Capture the cell that displays the provided text and extract its [X, Y] central coordinate. 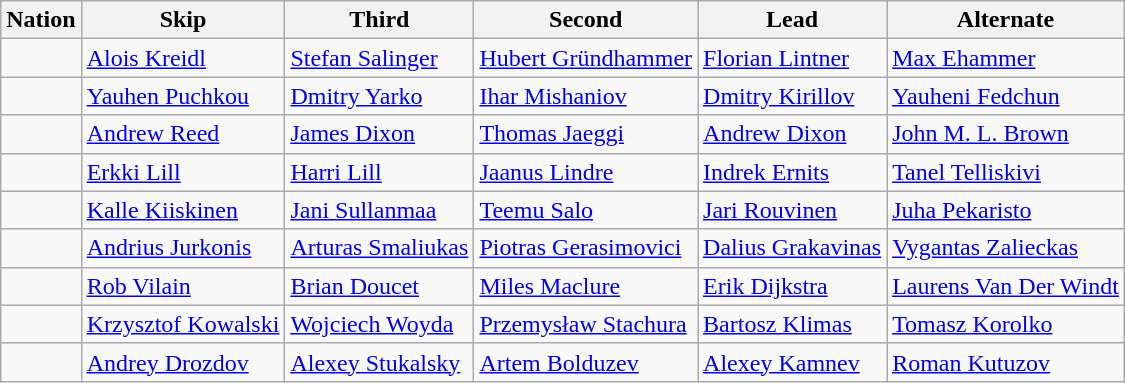
Brian Doucet [380, 286]
Nation [41, 20]
Erkki Lill [183, 172]
Piotras Gerasimovici [586, 248]
Jari Rouvinen [792, 210]
Alois Kreidl [183, 58]
Przemysław Stachura [586, 324]
Indrek Ernits [792, 172]
Harri Lill [380, 172]
Andrey Drozdov [183, 362]
Thomas Jaeggi [586, 134]
Max Ehammer [1006, 58]
John M. L. Brown [1006, 134]
Yauhen Puchkou [183, 96]
Roman Kutuzov [1006, 362]
Tanel Telliskivi [1006, 172]
Erik Dijkstra [792, 286]
Third [380, 20]
Rob Vilain [183, 286]
Teemu Salo [586, 210]
Skip [183, 20]
Dmitry Yarko [380, 96]
Florian Lintner [792, 58]
Ihar Mishaniov [586, 96]
Jaanus Lindre [586, 172]
Dmitry Kirillov [792, 96]
Miles Maclure [586, 286]
Laurens Van Der Windt [1006, 286]
Artem Bolduzev [586, 362]
Lead [792, 20]
Tomasz Korolko [1006, 324]
Andrew Dixon [792, 134]
Andrew Reed [183, 134]
Vygantas Zalieckas [1006, 248]
Jani Sullanmaa [380, 210]
Wojciech Woyda [380, 324]
Bartosz Klimas [792, 324]
Juha Pekaristo [1006, 210]
Hubert Gründhammer [586, 58]
James Dixon [380, 134]
Krzysztof Kowalski [183, 324]
Stefan Salinger [380, 58]
Second [586, 20]
Kalle Kiiskinen [183, 210]
Dalius Grakavinas [792, 248]
Yauheni Fedchun [1006, 96]
Alexey Stukalsky [380, 362]
Alexey Kamnev [792, 362]
Arturas Smaliukas [380, 248]
Alternate [1006, 20]
Andrius Jurkonis [183, 248]
